Detect which cell encompasses the target text, then output its [X, Y] center coordinate. 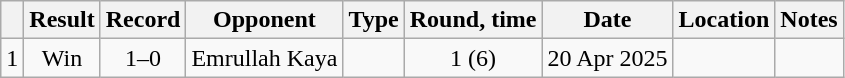
1 (6) [473, 58]
Emrullah Kaya [264, 58]
1–0 [143, 58]
20 Apr 2025 [608, 58]
Win [62, 58]
1 [12, 58]
Date [608, 20]
Record [143, 20]
Notes [809, 20]
Location [724, 20]
Result [62, 20]
Type [374, 20]
Round, time [473, 20]
Opponent [264, 20]
